For the text-containing cell, return its midpoint in [X, Y] coordinate format. 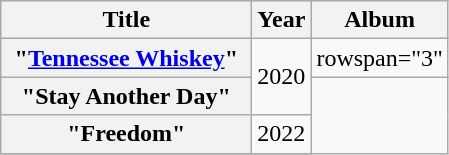
"Freedom" [126, 134]
2022 [282, 134]
rowspan="3" [380, 58]
"Tennessee Whiskey" [126, 58]
"Stay Another Day" [126, 96]
Title [126, 20]
2020 [282, 77]
Album [380, 20]
Year [282, 20]
